Return the (x, y) coordinate for the center point of the cell that contains the specified text.  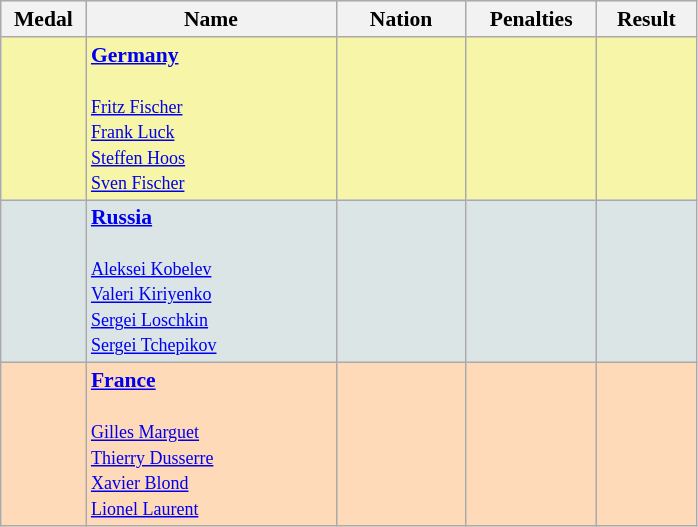
FranceGilles MarguetThierry DusserreXavier BlondLionel Laurent (211, 444)
RussiaAleksei KobelevValeri KiriyenkoSergei LoschkinSergei Tchepikov (211, 282)
Medal (44, 19)
GermanyFritz FischerFrank LuckSteffen HoosSven Fischer (211, 118)
Nation (401, 19)
Result (646, 19)
Name (211, 19)
Penalties (531, 19)
